Extract the (x, y) coordinate from the center of the cell holding the provided text.  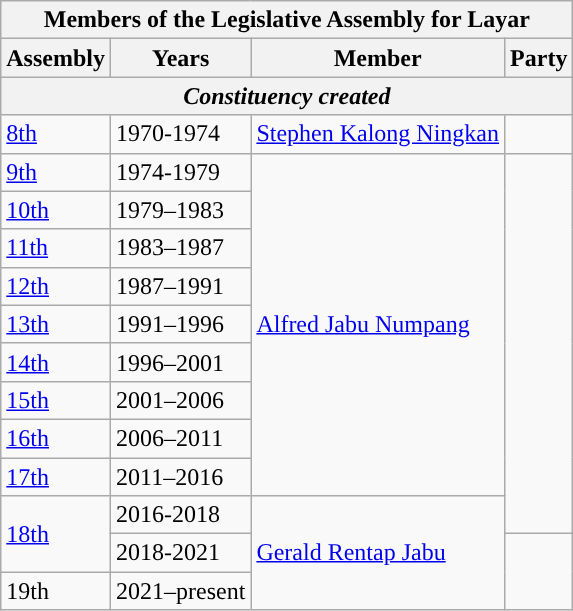
14th (56, 362)
12th (56, 286)
17th (56, 477)
11th (56, 248)
9th (56, 172)
2006–2011 (180, 438)
1996–2001 (180, 362)
Member (378, 58)
1987–1991 (180, 286)
Constituency created (287, 96)
13th (56, 324)
Party (539, 58)
Gerald Rentap Jabu (378, 553)
15th (56, 400)
10th (56, 210)
Years (180, 58)
18th (56, 534)
16th (56, 438)
1979–1983 (180, 210)
1991–1996 (180, 324)
Stephen Kalong Ningkan (378, 134)
Assembly (56, 58)
8th (56, 134)
2011–2016 (180, 477)
Members of the Legislative Assembly for Layar (287, 20)
2021–present (180, 591)
Alfred Jabu Numpang (378, 324)
1974-1979 (180, 172)
1970-1974 (180, 134)
2016-2018 (180, 515)
2001–2006 (180, 400)
2018-2021 (180, 553)
19th (56, 591)
1983–1987 (180, 248)
